Scan for the cell matching the given text and deliver its [x, y] coordinate at center. 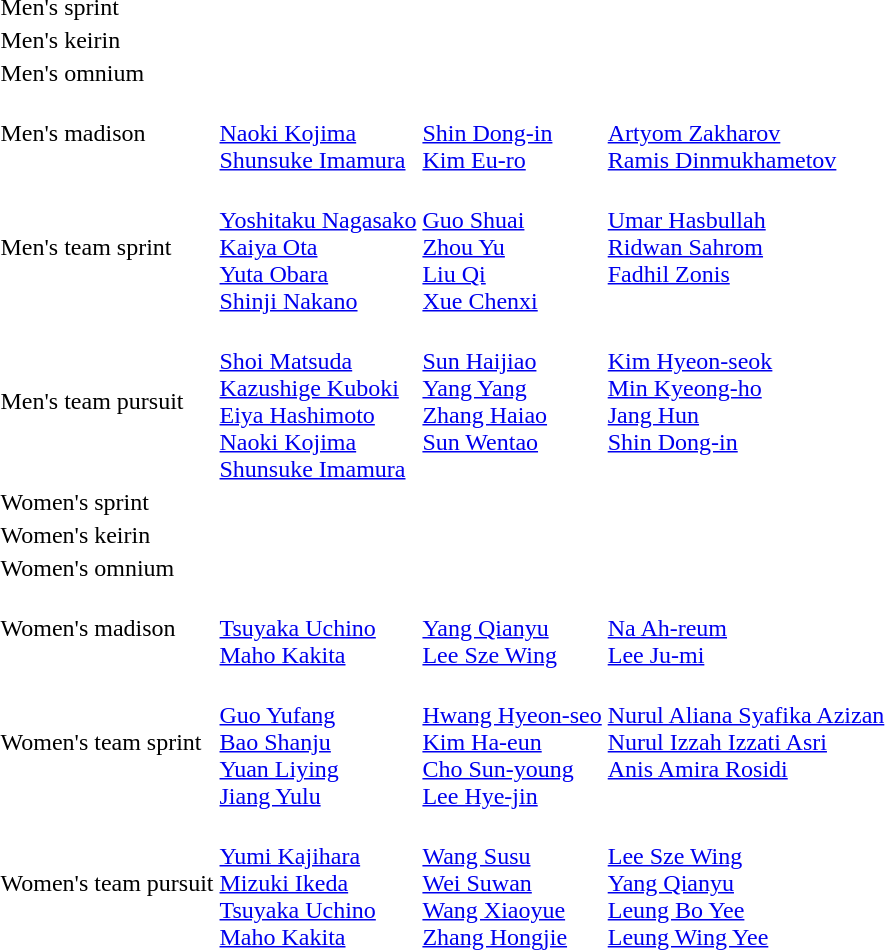
Tsuyaka UchinoMaho Kakita [318, 628]
Yoshitaku NagasakoKaiya OtaYuta ObaraShinji Nakano [318, 247]
Naoki KojimaShunsuke Imamura [318, 133]
Guo ShuaiZhou YuLiu QiXue Chenxi [512, 247]
Hwang Hyeon-seoKim Ha-eunCho Sun-youngLee Hye-jin [512, 742]
Yang QianyuLee Sze Wing [512, 628]
Shin Dong-inKim Eu-ro [512, 133]
Shoi MatsudaKazushige KubokiEiya HashimotoNaoki KojimaShunsuke Imamura [318, 402]
Guo YufangBao ShanjuYuan LiyingJiang Yulu [318, 742]
Sun HaijiaoYang YangZhang HaiaoSun Wentao [512, 402]
